From the cell containing the given text, extract its center point as [X, Y] coordinate. 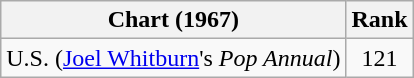
121 [380, 58]
U.S. (Joel Whitburn's Pop Annual) [174, 58]
Rank [380, 20]
Chart (1967) [174, 20]
